Identify which cell holds the provided text, then report its [x, y] central coordinate. 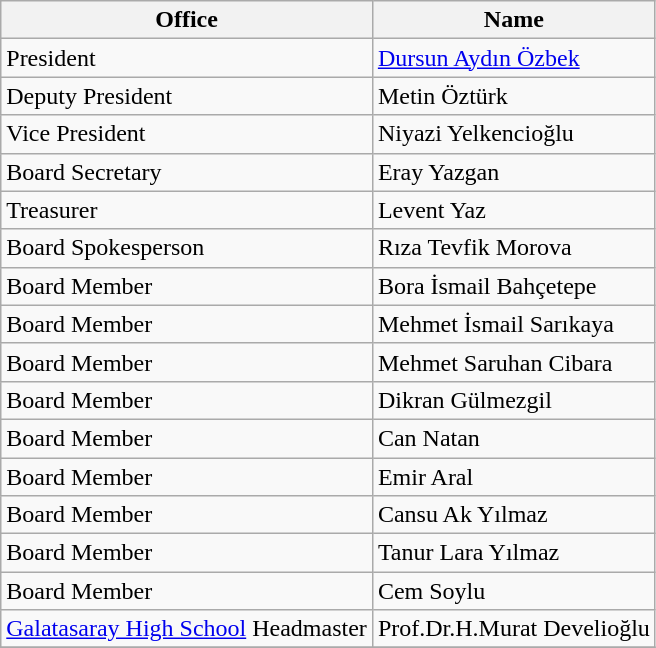
Eray Yazgan [514, 172]
Rıza Tevfik Morova [514, 248]
Prof.Dr.H.Murat Develioğlu [514, 629]
Bora İsmail Bahçetepe [514, 286]
Mehmet İsmail Sarıkaya [514, 324]
Dursun Aydın Özbek [514, 58]
Name [514, 20]
Vice President [187, 134]
Metin Öztürk [514, 96]
Can Natan [514, 438]
Cansu Ak Yılmaz [514, 515]
Tanur Lara Yılmaz [514, 553]
Treasurer [187, 210]
Niyazi Yelkencioğlu [514, 134]
Office [187, 20]
Emir Aral [514, 477]
Mehmet Saruhan Cibara [514, 362]
Dikran Gülmezgil [514, 400]
Board Secretary [187, 172]
Deputy President [187, 96]
Cem Soylu [514, 591]
Galatasaray High School Headmaster [187, 629]
Levent Yaz [514, 210]
Board Spokesperson [187, 248]
President [187, 58]
